Output the [x, y] coordinate of the center of the cell containing the given text.  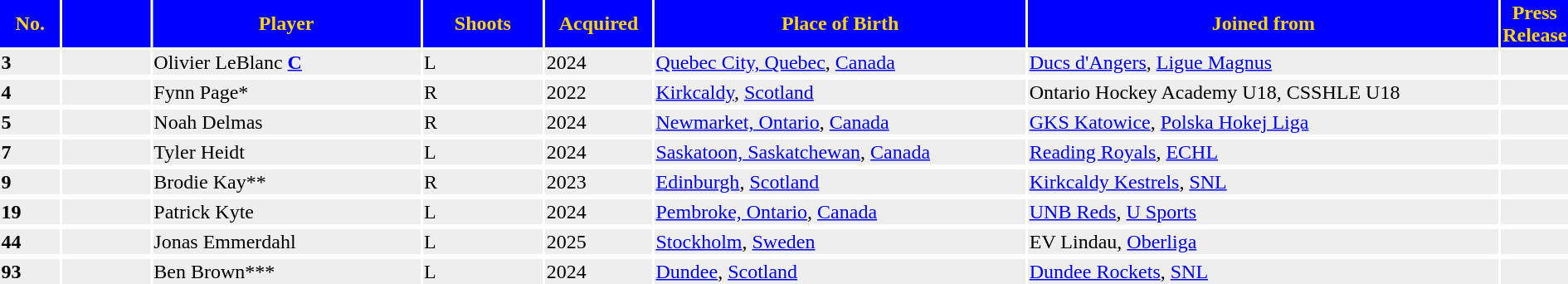
Ducs d'Angers, Ligue Magnus [1263, 62]
Saskatoon, Saskatchewan, Canada [840, 152]
Player [287, 23]
Place of Birth [840, 23]
Jonas Emmerdahl [287, 242]
7 [30, 152]
Pembroke, Ontario, Canada [840, 212]
Dundee Rockets, SNL [1263, 272]
Kirkcaldy Kestrels, SNL [1263, 182]
Fynn Page* [287, 92]
Shoots [483, 23]
Edinburgh, Scotland [840, 182]
Reading Royals, ECHL [1263, 152]
Noah Delmas [287, 122]
2023 [599, 182]
Newmarket, Ontario, Canada [840, 122]
93 [30, 272]
Brodie Kay** [287, 182]
Patrick Kyte [287, 212]
UNB Reds, U Sports [1263, 212]
No. [30, 23]
Olivier LeBlanc C [287, 62]
2022 [599, 92]
GKS Katowice, Polska Hokej Liga [1263, 122]
Ben Brown*** [287, 272]
Kirkcaldy, Scotland [840, 92]
Press Release [1535, 23]
4 [30, 92]
Acquired [599, 23]
44 [30, 242]
2025 [599, 242]
Quebec City, Quebec, Canada [840, 62]
9 [30, 182]
Ontario Hockey Academy U18, CSSHLE U18 [1263, 92]
EV Lindau, Oberliga [1263, 242]
3 [30, 62]
Joined from [1263, 23]
Stockholm, Sweden [840, 242]
19 [30, 212]
Tyler Heidt [287, 152]
Dundee, Scotland [840, 272]
5 [30, 122]
